Identify which cell holds the provided text, then report its (x, y) central coordinate. 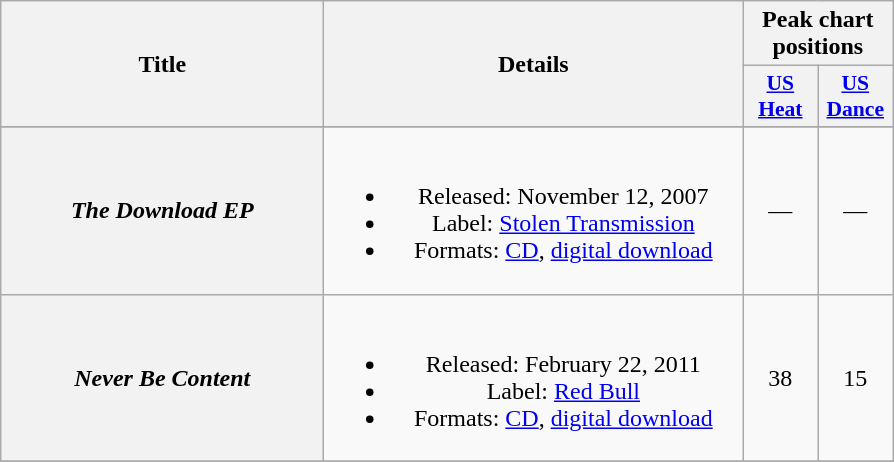
38 (780, 378)
Released: November 12, 2007Label: Stolen TransmissionFormats: CD, digital download (534, 210)
15 (856, 378)
Peak chart positions (818, 34)
USHeat (780, 96)
USDance (856, 96)
The Download EP (162, 210)
Details (534, 64)
Title (162, 64)
Never Be Content (162, 378)
Released: February 22, 2011Label: Red BullFormats: CD, digital download (534, 378)
